Locate the cell with the specified text and output its [X, Y] center coordinate. 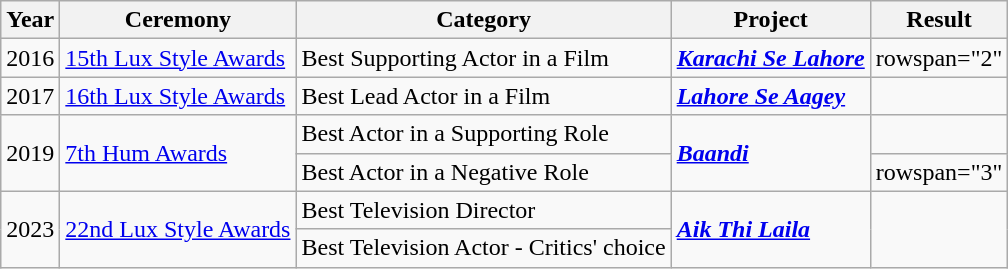
22nd Lux Style Awards [178, 229]
Best Television Actor - Critics' choice [484, 248]
Best Television Director [484, 210]
Year [30, 20]
16th Lux Style Awards [178, 96]
Best Actor in a Supporting Role [484, 134]
rowspan="2" [939, 58]
Project [770, 20]
Result [939, 20]
rowspan="3" [939, 172]
2019 [30, 153]
Karachi Se Lahore [770, 58]
7th Hum Awards [178, 153]
Aik Thi Laila [770, 229]
Ceremony [178, 20]
Baandi [770, 153]
Best Lead Actor in a Film [484, 96]
Lahore Se Aagey [770, 96]
2017 [30, 96]
2016 [30, 58]
Category [484, 20]
2023 [30, 229]
15th Lux Style Awards [178, 58]
Best Supporting Actor in a Film [484, 58]
Best Actor in a Negative Role [484, 172]
